From the cell containing the given text, extract its center point as (x, y) coordinate. 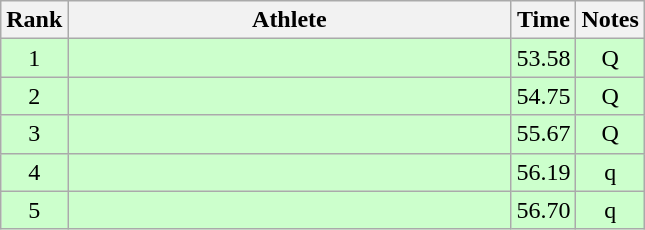
Notes (610, 20)
Time (544, 20)
56.70 (544, 210)
1 (34, 58)
55.67 (544, 134)
53.58 (544, 58)
54.75 (544, 96)
5 (34, 210)
Rank (34, 20)
Athlete (290, 20)
4 (34, 172)
56.19 (544, 172)
3 (34, 134)
2 (34, 96)
